Locate the cell with the specified text and output its [X, Y] center coordinate. 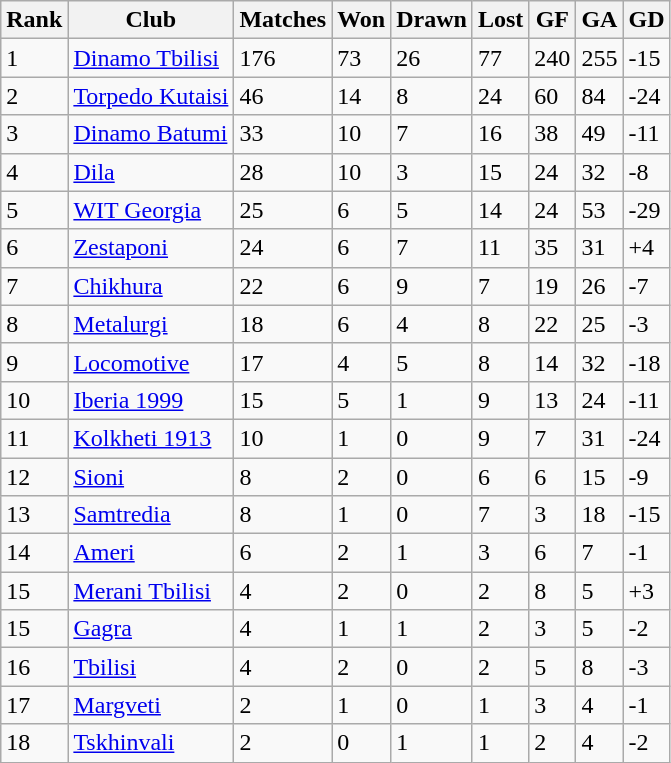
Dila [151, 172]
176 [283, 58]
Tbilisi [151, 667]
-8 [646, 172]
-18 [646, 362]
-9 [646, 477]
Iberia 1999 [151, 400]
84 [600, 96]
Sioni [151, 477]
Dinamo Tbilisi [151, 58]
+4 [646, 248]
Metalurgi [151, 324]
35 [552, 248]
GA [600, 20]
53 [600, 210]
-29 [646, 210]
77 [500, 58]
Kolkheti 1913 [151, 438]
Won [362, 20]
Chikhura [151, 286]
46 [283, 96]
-7 [646, 286]
WIT Georgia [151, 210]
+3 [646, 591]
28 [283, 172]
33 [283, 134]
Margveti [151, 705]
240 [552, 58]
38 [552, 134]
60 [552, 96]
Rank [34, 20]
Lost [500, 20]
19 [552, 286]
Club [151, 20]
Merani Tbilisi [151, 591]
GD [646, 20]
Drawn [432, 20]
Dinamo Batumi [151, 134]
255 [600, 58]
49 [600, 134]
Gagra [151, 629]
73 [362, 58]
GF [552, 20]
12 [34, 477]
Ameri [151, 553]
Samtredia [151, 515]
Torpedo Kutaisi [151, 96]
Tskhinvali [151, 743]
Matches [283, 20]
Locomotive [151, 362]
Zestaponi [151, 248]
